Extract the [x, y] coordinate from the center of the cell holding the provided text.  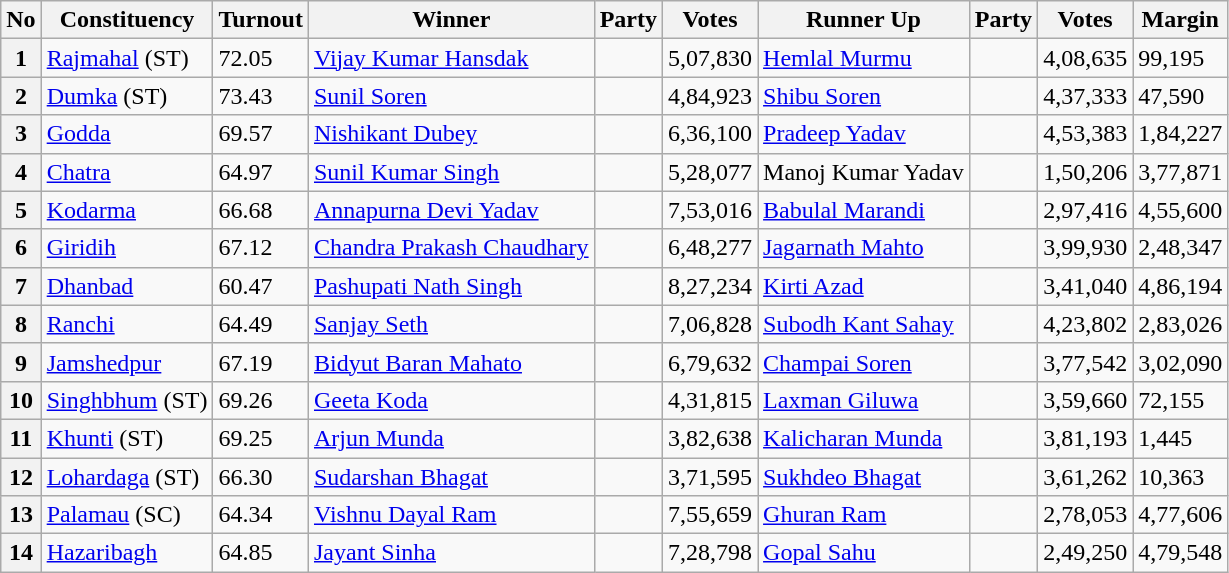
7 [21, 286]
4,79,548 [1180, 553]
Sunil Kumar Singh [451, 172]
Constituency [127, 20]
64.97 [261, 172]
3,59,660 [1086, 400]
6,79,632 [710, 362]
10,363 [1180, 477]
2,48,347 [1180, 248]
Subodh Kant Sahay [864, 324]
3,71,595 [710, 477]
4,77,606 [1180, 515]
10 [21, 400]
64.85 [261, 553]
Kirti Azad [864, 286]
7,06,828 [710, 324]
Khunti (ST) [127, 438]
72.05 [261, 58]
Winner [451, 20]
47,590 [1180, 96]
3,77,542 [1086, 362]
4,86,194 [1180, 286]
4,23,802 [1086, 324]
Jagarnath Mahto [864, 248]
11 [21, 438]
4 [21, 172]
12 [21, 477]
Sanjay Seth [451, 324]
Jayant Sinha [451, 553]
Turnout [261, 20]
67.12 [261, 248]
Chandra Prakash Chaudhary [451, 248]
Pradeep Yadav [864, 134]
69.26 [261, 400]
3 [21, 134]
1,50,206 [1086, 172]
Giridih [127, 248]
Babulal Marandi [864, 210]
60.47 [261, 286]
4,55,600 [1180, 210]
1,84,227 [1180, 134]
Kalicharan Munda [864, 438]
7,28,798 [710, 553]
64.49 [261, 324]
2,97,416 [1086, 210]
69.25 [261, 438]
72,155 [1180, 400]
66.30 [261, 477]
3,81,193 [1086, 438]
Runner Up [864, 20]
5 [21, 210]
Chatra [127, 172]
2,78,053 [1086, 515]
Shibu Soren [864, 96]
13 [21, 515]
4,08,635 [1086, 58]
Hazaribagh [127, 553]
Gopal Sahu [864, 553]
7,53,016 [710, 210]
9 [21, 362]
7,55,659 [710, 515]
4,31,815 [710, 400]
Arjun Munda [451, 438]
3,02,090 [1180, 362]
66.68 [261, 210]
Godda [127, 134]
4,53,383 [1086, 134]
64.34 [261, 515]
No [21, 20]
3,77,871 [1180, 172]
2,49,250 [1086, 553]
3,99,930 [1086, 248]
Geeta Koda [451, 400]
4,37,333 [1086, 96]
6,48,277 [710, 248]
67.19 [261, 362]
2 [21, 96]
14 [21, 553]
Singhbhum (ST) [127, 400]
8,27,234 [710, 286]
Annapurna Devi Yadav [451, 210]
6 [21, 248]
73.43 [261, 96]
Sudarshan Bhagat [451, 477]
Vijay Kumar Hansdak [451, 58]
69.57 [261, 134]
Sunil Soren [451, 96]
Laxman Giluwa [864, 400]
3,41,040 [1086, 286]
Sukhdeo Bhagat [864, 477]
Pashupati Nath Singh [451, 286]
Lohardaga (ST) [127, 477]
Champai Soren [864, 362]
Jamshedpur [127, 362]
8 [21, 324]
Ghuran Ram [864, 515]
Vishnu Dayal Ram [451, 515]
3,82,638 [710, 438]
99,195 [1180, 58]
Bidyut Baran Mahato [451, 362]
2,83,026 [1180, 324]
Palamau (SC) [127, 515]
5,28,077 [710, 172]
4,84,923 [710, 96]
1 [21, 58]
Margin [1180, 20]
Rajmahal (ST) [127, 58]
Kodarma [127, 210]
Manoj Kumar Yadav [864, 172]
Ranchi [127, 324]
6,36,100 [710, 134]
1,445 [1180, 438]
5,07,830 [710, 58]
Dumka (ST) [127, 96]
Dhanbad [127, 286]
3,61,262 [1086, 477]
Nishikant Dubey [451, 134]
Hemlal Murmu [864, 58]
